Extract the [X, Y] coordinate from the center of the cell holding the provided text.  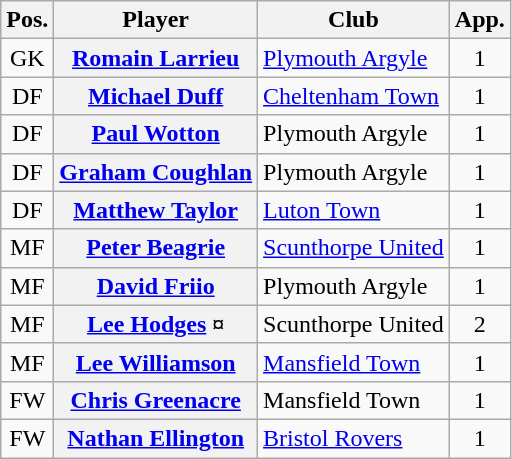
Bristol Rovers [354, 438]
Matthew Taylor [156, 210]
Lee Williamson [156, 362]
David Friio [156, 286]
Club [354, 20]
Player [156, 20]
Paul Wotton [156, 134]
Pos. [28, 20]
Chris Greenacre [156, 400]
App. [480, 20]
Graham Coughlan [156, 172]
Cheltenham Town [354, 96]
Lee Hodges ¤ [156, 324]
GK [28, 58]
2 [480, 324]
Michael Duff [156, 96]
Luton Town [354, 210]
Peter Beagrie [156, 248]
Romain Larrieu [156, 58]
Nathan Ellington [156, 438]
